Identify which cell holds the provided text, then report its (X, Y) central coordinate. 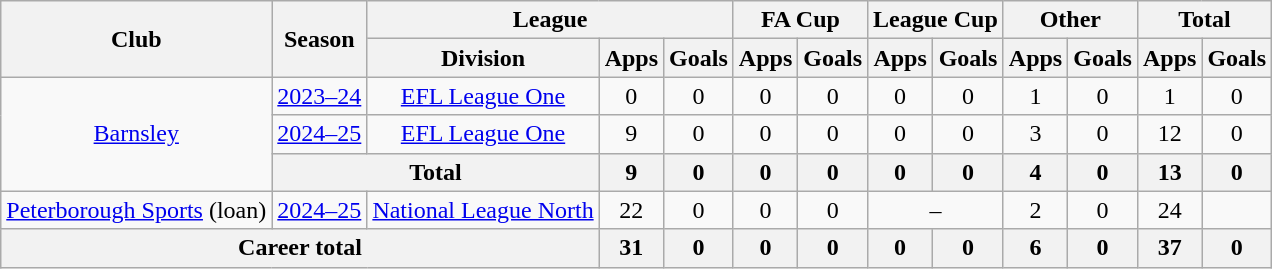
FA Cup (800, 20)
Career total (300, 248)
Barnsley (136, 134)
League Cup (936, 20)
League (550, 20)
24 (1169, 210)
– (936, 210)
Club (136, 39)
3 (1035, 134)
22 (631, 210)
4 (1035, 172)
Season (320, 39)
Division (483, 58)
37 (1169, 248)
12 (1169, 134)
2023–24 (320, 96)
2 (1035, 210)
Other (1070, 20)
Peterborough Sports (loan) (136, 210)
National League North (483, 210)
13 (1169, 172)
31 (631, 248)
6 (1035, 248)
